For the text-containing cell, return its midpoint in [x, y] coordinate format. 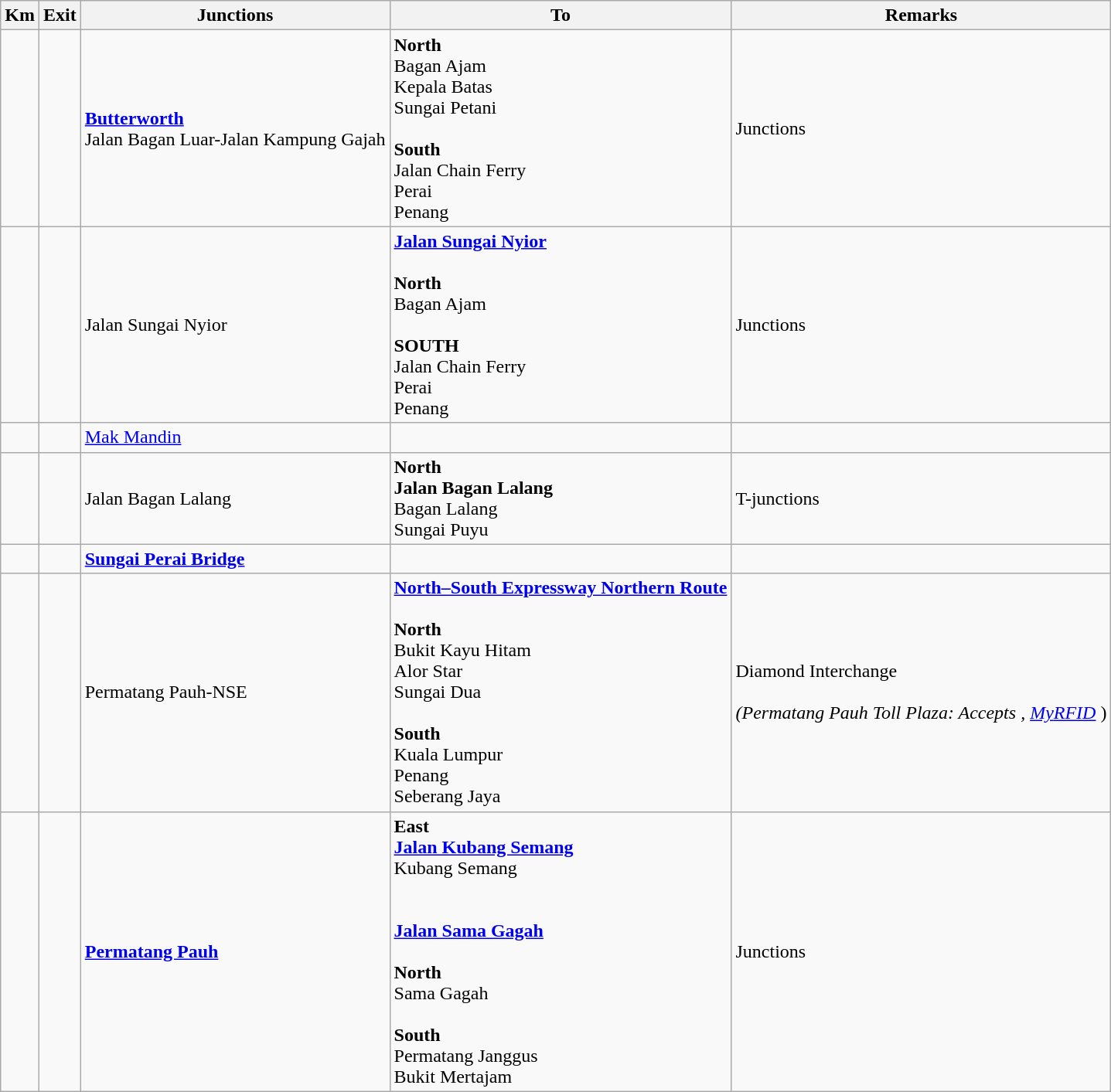
Permatang Pauh [235, 951]
Sungai Perai Bridge [235, 559]
North Bagan Ajam Kepala Batas Sungai PetaniSouth Jalan Chain Ferry Perai Penang [561, 128]
Permatang Pauh-NSE [235, 692]
Remarks [922, 15]
T-junctions [922, 498]
Jalan Sungai Nyior [235, 325]
North–South Expressway Northern RouteNorthBukit Kayu HitamAlor StarSungai DuaSouth Kuala LumpurPenangSeberang Jaya [561, 692]
Jalan Bagan Lalang [235, 498]
Exit [60, 15]
Km [20, 15]
ButterworthJalan Bagan Luar-Jalan Kampung Gajah [235, 128]
Diamond Interchange(Permatang Pauh Toll Plaza: Accepts , MyRFID ) [922, 692]
Mak Mandin [235, 437]
East Jalan Kubang SemangKubang Semang Jalan Sama GagahNorthSama GagahSouth Permatang JanggusBukit Mertajam [561, 951]
Jalan Sungai NyiorNorthBagan AjamSOUTHJalan Chain FerryPeraiPenang [561, 325]
To [561, 15]
NorthJalan Bagan LalangBagan LalangSungai Puyu [561, 498]
